Extract the [X, Y] coordinate from the center of the cell holding the provided text.  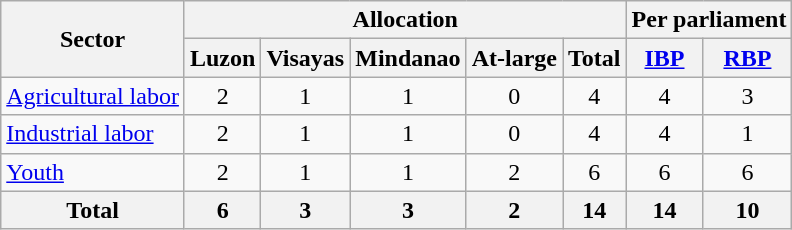
10 [748, 210]
IBP [664, 58]
Per parliament [709, 20]
Sector [93, 39]
Visayas [306, 58]
Allocation [405, 20]
RBP [748, 58]
Youth [93, 172]
Mindanao [408, 58]
Industrial labor [93, 134]
Agricultural labor [93, 96]
Luzon [222, 58]
At-large [514, 58]
